For the text-containing cell, return its midpoint in [x, y] coordinate format. 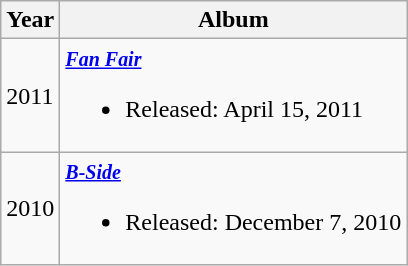
Fan FairReleased: April 15, 2011 [234, 96]
Year [30, 20]
B-SideReleased: December 7, 2010 [234, 208]
2011 [30, 96]
2010 [30, 208]
Album [234, 20]
